Extract the [X, Y] coordinate from the center of the cell holding the provided text.  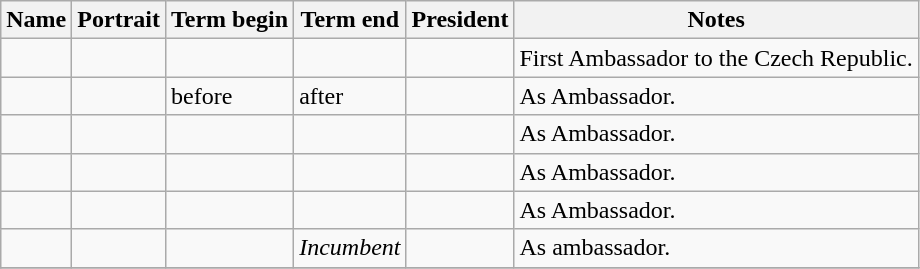
before [229, 96]
Portrait [119, 20]
Incumbent [350, 248]
As ambassador. [716, 248]
Term begin [229, 20]
First Ambassador to the Czech Republic. [716, 58]
President [460, 20]
Term end [350, 20]
after [350, 96]
Notes [716, 20]
Name [36, 20]
